Scan for the cell matching the given text and deliver its (x, y) coordinate at center. 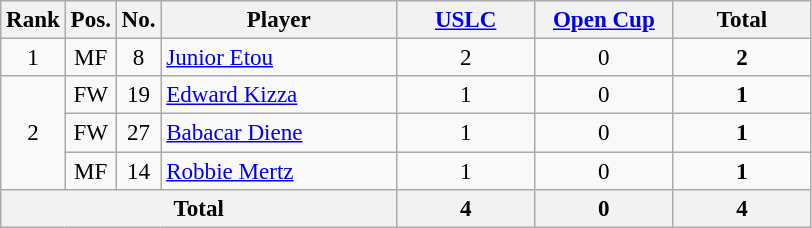
Junior Etou (279, 58)
Player (279, 20)
19 (138, 95)
Babacar Diene (279, 133)
USLC (466, 20)
Open Cup (604, 20)
Robbie Mertz (279, 171)
Pos. (90, 20)
Rank (33, 20)
27 (138, 133)
14 (138, 171)
No. (138, 20)
Edward Kizza (279, 95)
8 (138, 58)
